Detect which cell encompasses the target text, then output its [X, Y] center coordinate. 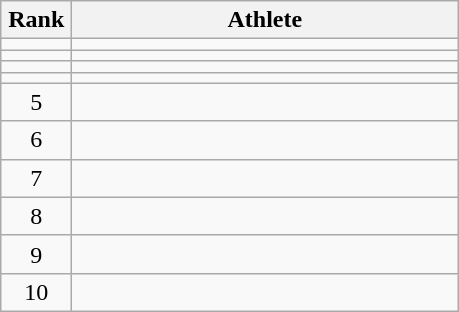
7 [36, 178]
9 [36, 254]
Athlete [265, 20]
8 [36, 216]
10 [36, 292]
5 [36, 102]
Rank [36, 20]
6 [36, 140]
